Extract the (X, Y) coordinate from the center of the cell holding the provided text.  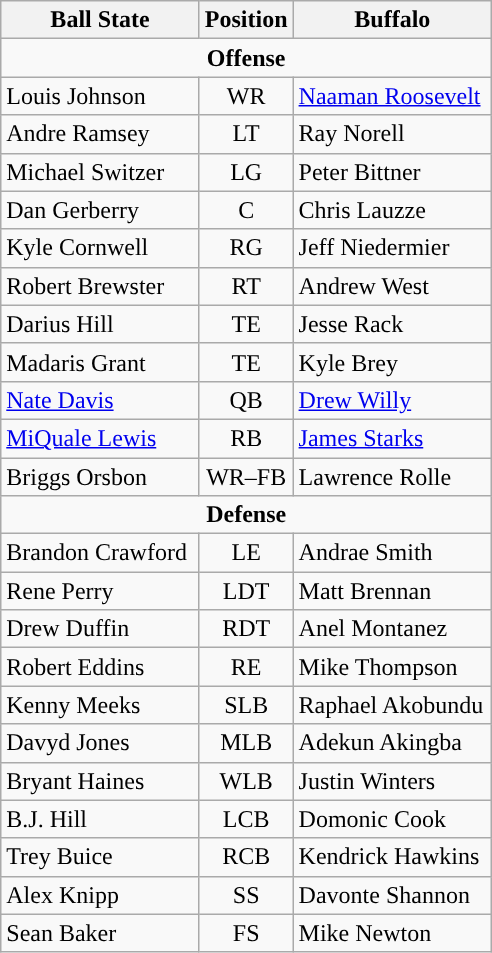
LG (246, 172)
SS (246, 895)
RE (246, 667)
MiQuale Lewis (100, 438)
Ray Norell (392, 134)
Davyd Jones (100, 743)
Jeff Niedermier (392, 248)
Sean Baker (100, 933)
Ball State (100, 20)
James Starks (392, 438)
QB (246, 400)
LE (246, 553)
Domonic Cook (392, 819)
Andrae Smith (392, 553)
Drew Willy (392, 400)
Andre Ramsey (100, 134)
Adekun Akingba (392, 743)
WR–FB (246, 477)
Darius Hill (100, 324)
MLB (246, 743)
LDT (246, 591)
Justin Winters (392, 781)
Kendrick Hawkins (392, 857)
Anel Montanez (392, 629)
RCB (246, 857)
Robert Brewster (100, 286)
FS (246, 933)
Offense (246, 58)
WLB (246, 781)
Peter Bittner (392, 172)
Drew Duffin (100, 629)
Davonte Shannon (392, 895)
Defense (246, 515)
Trey Buice (100, 857)
B.J. Hill (100, 819)
RB (246, 438)
Lawrence Rolle (392, 477)
Naaman Roosevelt (392, 96)
SLB (246, 705)
Bryant Haines (100, 781)
WR (246, 96)
Chris Lauzze (392, 210)
Mike Thompson (392, 667)
Michael Switzer (100, 172)
Mike Newton (392, 933)
Andrew West (392, 286)
Briggs Orsbon (100, 477)
Jesse Rack (392, 324)
Matt Brennan (392, 591)
LCB (246, 819)
C (246, 210)
Rene Perry (100, 591)
Madaris Grant (100, 362)
Kenny Meeks (100, 705)
Alex Knipp (100, 895)
Dan Gerberry (100, 210)
Brandon Crawford (100, 553)
Buffalo (392, 20)
Kyle Brey (392, 362)
Robert Eddins (100, 667)
RT (246, 286)
Louis Johnson (100, 96)
RDT (246, 629)
Kyle Cornwell (100, 248)
Nate Davis (100, 400)
Position (246, 20)
RG (246, 248)
LT (246, 134)
Raphael Akobundu (392, 705)
